Detect which cell encompasses the target text, then output its [x, y] center coordinate. 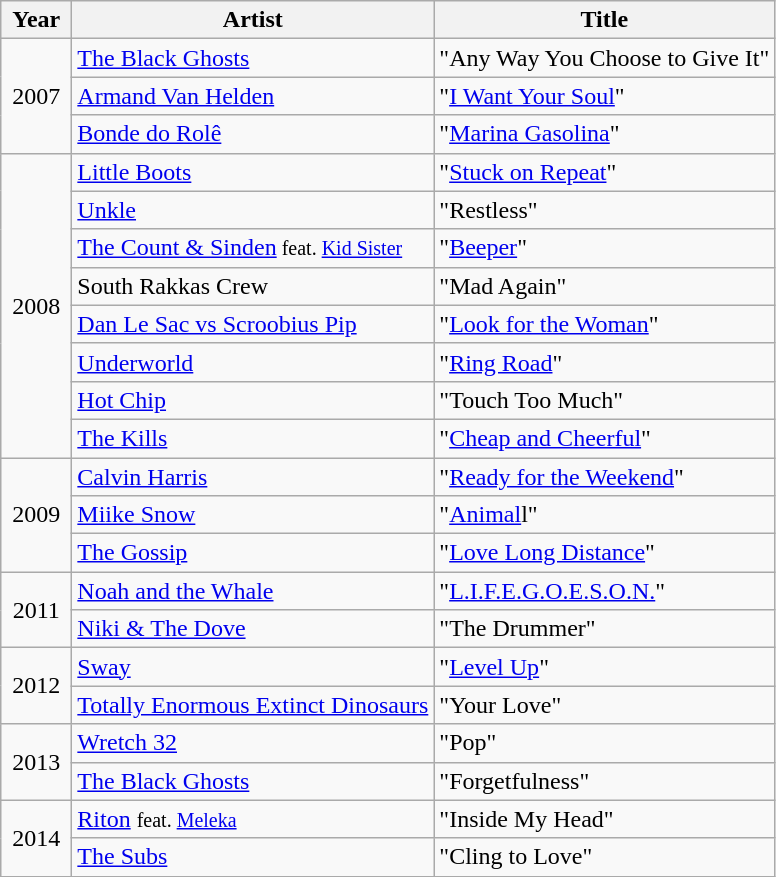
"Mad Again" [604, 286]
2011 [36, 610]
Dan Le Sac vs Scroobius Pip [253, 324]
"Touch Too Much" [604, 400]
"Restless" [604, 210]
"Forgetfulness" [604, 781]
"The Drummer" [604, 629]
"Stuck on Repeat" [604, 172]
2013 [36, 762]
Wretch 32 [253, 743]
2009 [36, 515]
"Inside My Head" [604, 819]
"Your Love" [604, 705]
Little Boots [253, 172]
2008 [36, 305]
"Cheap and Cheerful" [604, 438]
"Look for the Woman" [604, 324]
The Count & Sinden feat. Kid Sister [253, 248]
"Marina Gasolina" [604, 134]
Unkle [253, 210]
Armand Van Helden [253, 96]
The Gossip [253, 553]
2007 [36, 96]
The Subs [253, 857]
2014 [36, 838]
"Pop" [604, 743]
"I Want Your Soul" [604, 96]
Year [36, 20]
Underworld [253, 362]
The Kills [253, 438]
Riton feat. Meleka [253, 819]
Calvin Harris [253, 477]
Noah and the Whale [253, 591]
"Level Up" [604, 667]
Hot Chip [253, 400]
South Rakkas Crew [253, 286]
"Love Long Distance" [604, 553]
"Animall" [604, 515]
Totally Enormous Extinct Dinosaurs [253, 705]
Artist [253, 20]
Niki & The Dove [253, 629]
"Any Way You Choose to Give It" [604, 58]
"Ready for the Weekend" [604, 477]
Bonde do Rolê [253, 134]
"Beeper" [604, 248]
"L.I.F.E.G.O.E.S.O.N." [604, 591]
"Cling to Love" [604, 857]
Sway [253, 667]
Title [604, 20]
"Ring Road" [604, 362]
2012 [36, 686]
Miike Snow [253, 515]
